Find where the given text appears and provide that cell's center as [X, Y] coordinate. 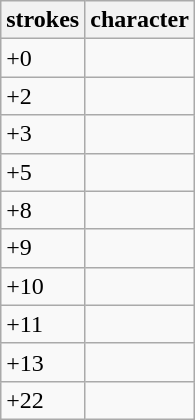
+10 [43, 286]
+8 [43, 210]
+5 [43, 172]
+13 [43, 362]
+0 [43, 58]
character [140, 20]
+2 [43, 96]
+3 [43, 134]
+11 [43, 324]
+22 [43, 400]
strokes [43, 20]
+9 [43, 248]
